Detect which cell encompasses the target text, then output its (X, Y) center coordinate. 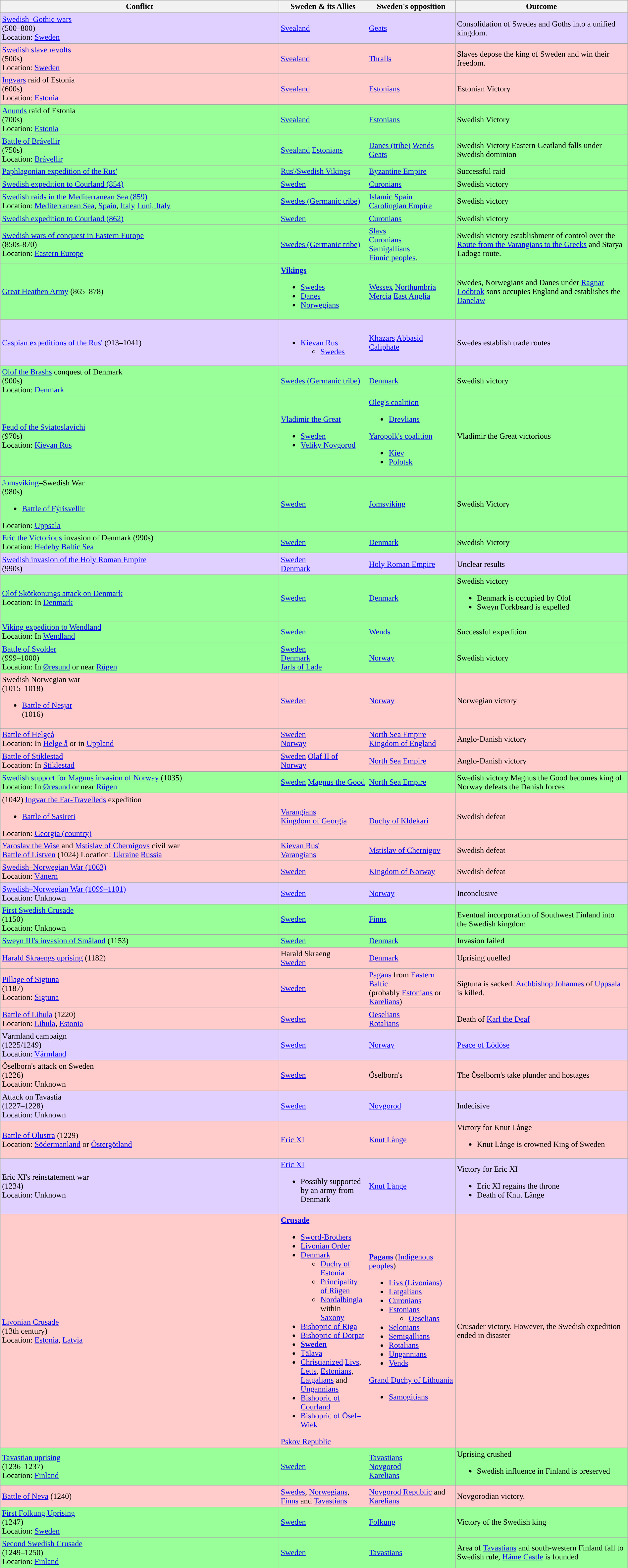
Khazars Abbasid Caliphate (411, 342)
Sweden Denmark (323, 564)
Swedish–Gothic wars (500–800)Location: Sweden (140, 28)
Tavastian uprising(1236–1237)Location: Finland (140, 1467)
Byzantine Empire (411, 171)
Livonian Crusade(13th century)Location: Estonia, Latvia (140, 1331)
Swedish victory establishment of control over the Route from the Varangians to the Greeks and Starya Ladoga route. (541, 244)
Holy Roman Empire (411, 564)
Uprising crushedSwedish influence in Finland is preserved (541, 1467)
Death of Karl the Deaf (541, 1019)
Peace of Lödöse (541, 1045)
Norwegian victory (541, 701)
Eric XI's reinstatement war (1234)Location: Unknown (140, 1186)
Great Heathen Army (865–878) (140, 291)
Swedes, Norwegians and Danes under Ragnar Lodbrok sons occupies England and establishes the Danelaw (541, 291)
Crusader victory. However, the Swedish expedition ended in disaster (541, 1331)
Swedish victoryDenmark is occupied by OlofSweyn Forkbeard is expelled (541, 598)
Indecisive (541, 1106)
Öselborn's attack on Sweden (1226)Location: Unknown (140, 1075)
Tavastians (411, 1552)
Yaroslav the Wise and Mstislav of Chernigovs civil warBattle of Listven (1024) Location: Ukraine Russia (140, 850)
Rus'/Swedish Vikings (323, 171)
Swedish invasion of the Holy Roman Empire (990s) (140, 564)
Victory of the Swedish king (541, 1522)
Swedes, Norwegians, Finns and Tavastians (323, 1496)
Eventual incorporation of Southwest Finland into the Swedish kingdom (541, 919)
Battle of StiklestadLocation: In Stiklestad (140, 761)
VarangiansKingdom of Georgia (323, 816)
Victory for Knut LångeKnut Långe is crowned King of Sweden (541, 1140)
First Folkung Uprising(1247)Location: Sweden (140, 1522)
Paphlagonian expedition of the Rus' (140, 171)
Jomsviking (411, 504)
Slavs Curonians Semigallians Finnic peoples. (411, 244)
Second Swedish Crusade(1249–1250)Location: Finland (140, 1552)
Estonian Victory (541, 89)
Swedish wars of conquest in Eastern Europe (850s-870)Location: Eastern Europe (140, 244)
Pagans from Eastern Baltic(probably Estonians or Karelians) (411, 989)
Olof Skötkonungs attack on DenmarkLocation: In Denmark (140, 598)
Area of Tavastians and south-western Finland fall to Swedish rule, Häme Castle is founded (541, 1552)
Swedish support for Magnus invasion of Norway (1035)Location: In Øresund or near Rügen (140, 782)
Finns (411, 919)
Eric the Victorious invasion of Denmark (990s)Location: Hedeby Baltic Sea (140, 542)
Harald Skraeng Sweden (323, 958)
Outcome (541, 7)
VikingsSwedesDanesNorwegians (323, 291)
Sweyn III's invasion of Småland (1153) (140, 941)
Kingdom of Norway (411, 871)
Novgorod Republic and Karelians (411, 1496)
Successful raid (541, 171)
Unclear results (541, 564)
Battle of Neva (1240) (140, 1496)
OeseliansRotalians (411, 1019)
Folkung (411, 1522)
Swedish–Norwegian War (1063)Location: Vänern (140, 871)
Duchy of Kldekari (411, 816)
SwedenDenmarkJarls of Lade (323, 658)
Novgorodian victory. (541, 1496)
Vladimir the Great victorious (541, 436)
Vladimir the GreatSwedenVeliky Novgorod (323, 436)
Kievan RusSwedes (323, 342)
SwedenNorway (323, 739)
Swedish Victory Eastern Geatland falls under Swedish dominion (541, 150)
Sweden Magnus the Good (323, 782)
Eric XI (323, 1140)
First Swedish Crusade(1150)Location: Unknown (140, 919)
Swedish victory Magnus the Good becomes king of Norway defeats the Danish forces (541, 782)
Swedes establish trade routes (541, 342)
Oleg's coalitionDrevliansYaropolk's coalitionKievPolotsk (411, 436)
Värmland campaign (1225/1249)Location: Värmland (140, 1045)
Kievan Rus'Varangians (323, 850)
Swedish raids in the Mediterranean Sea (859)Location: Mediterranean Sea, Spain, Italy Luni, Italy (140, 201)
(1042) Ingvar the Far-Travelleds expeditionBattle of SasiretiLocation: Georgia (country) (140, 816)
Swedish–Norwegian War (1099–1101)Location: Unknown (140, 893)
Danes (tribe) Wends Geats (411, 150)
Svealand Estonians (323, 150)
Sweden Olaf II of Norway (323, 761)
Consolidation of Swedes and Goths into a unified kingdom. (541, 28)
Attack on Tavastia (1227–1228)Location: Unknown (140, 1106)
Sigtuna is sacked. Archbishop Johannes of Uppsala is killed. (541, 989)
Islamic SpainCarolingian Empire (411, 201)
Pillage of Sigtuna(1187)Location: Sigtuna (140, 989)
Sweden & its Allies (323, 7)
Geats (411, 28)
The Öselborn's take plunder and hostages (541, 1075)
Viking expedition to WendlandLocation: In Wendland (140, 632)
Sweden's opposition (411, 7)
Wessex Northumbria Mercia East Anglia (411, 291)
Tavastians Novgorod Karelians (411, 1467)
Uprising quelled (541, 958)
Swedish Norwegian war (1015–1018)Battle of Nesjar (1016) (140, 701)
Ingvars raid of Estonia (600s)Location: Estonia (140, 89)
North Sea Empire Kingdom of England (411, 739)
Battle of Olustra (1229)Location: Södermanland or Östergötland (140, 1140)
Öselborn's (411, 1075)
Successful expedition (541, 632)
Battle of Svolder(999–1000)Location: In Øresund or near Rügen (140, 658)
Jomsviking–Swedish War(980s)Battle of FýrisvellirLocation: Uppsala (140, 504)
Harald Skraengs uprising (1182) (140, 958)
Anunds raid of Estonia (700s)Location: Estonia (140, 120)
Victory for Eric XIEric XI regains the throneDeath of Knut Långe (541, 1186)
Thralls (411, 59)
Novgorod (411, 1106)
Feud of the Sviatoslavichi(970s)Location: Kievan Rus (140, 436)
Battle of HelgeåLocation: In Helge å or in Uppland (140, 739)
Mstislav of Chernigov (411, 850)
Eric XIPossibly supported by an army from Denmark (323, 1186)
Inconclusive (541, 893)
Conflict (140, 7)
Invasion failed (541, 941)
Swedish slave revolts (500s)Location: Sweden (140, 59)
Swedish expedition to Courland (854) (140, 184)
Swedish expedition to Courland (862) (140, 218)
Olof the Brashs conquest of Denmark (900s)Location: Denmark (140, 381)
Battle of Lihula (1220)Location: Lihula, Estonia (140, 1019)
Caspian expeditions of the Rus' (913–1041) (140, 342)
Wends (411, 632)
Slaves depose the king of Sweden and win their freedom. (541, 59)
Battle of Brávellir (750s)Location: Brávellir (140, 150)
